Scan for the cell matching the given text and deliver its (X, Y) coordinate at center. 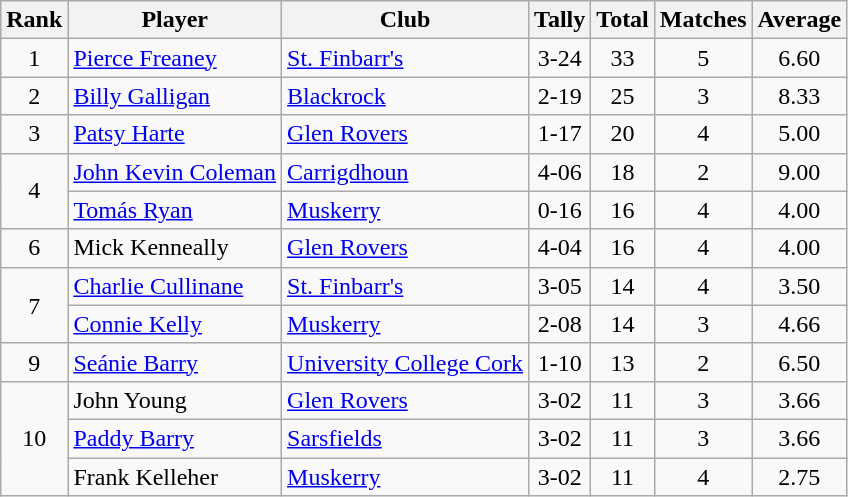
2-19 (560, 96)
18 (623, 172)
7 (34, 305)
1 (34, 58)
5.00 (800, 134)
Tally (560, 20)
1-17 (560, 134)
6 (34, 248)
Carrigdhoun (406, 172)
Patsy Harte (175, 134)
2.75 (800, 477)
10 (34, 438)
6.60 (800, 58)
13 (623, 362)
Seánie Barry (175, 362)
Connie Kelly (175, 324)
Matches (703, 20)
Blackrock (406, 96)
4-04 (560, 248)
33 (623, 58)
9.00 (800, 172)
John Kevin Coleman (175, 172)
25 (623, 96)
Charlie Cullinane (175, 286)
8.33 (800, 96)
Rank (34, 20)
3.50 (800, 286)
1-10 (560, 362)
Sarsfields (406, 438)
University College Cork (406, 362)
John Young (175, 400)
Billy Galligan (175, 96)
20 (623, 134)
3-05 (560, 286)
2-08 (560, 324)
Player (175, 20)
Pierce Freaney (175, 58)
Tomás Ryan (175, 210)
0-16 (560, 210)
5 (703, 58)
6.50 (800, 362)
3-24 (560, 58)
Frank Kelleher (175, 477)
Mick Kenneally (175, 248)
4-06 (560, 172)
Total (623, 20)
Club (406, 20)
4.66 (800, 324)
Paddy Barry (175, 438)
Average (800, 20)
9 (34, 362)
